Output the (X, Y) coordinate of the center of the cell containing the given text.  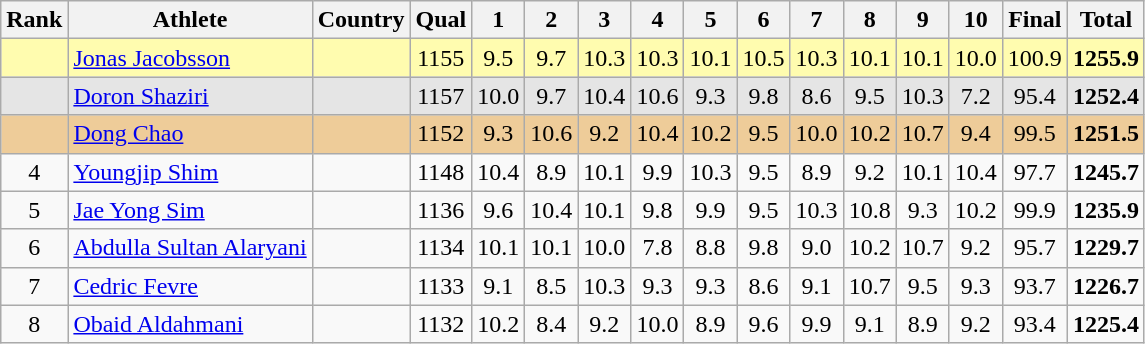
1225.4 (1106, 324)
8.8 (710, 248)
9 (922, 20)
Abdulla Sultan Alaryani (190, 248)
Total (1106, 20)
9.0 (816, 248)
Final (1034, 20)
1251.5 (1106, 134)
Youngjip Shim (190, 172)
97.7 (1034, 172)
99.5 (1034, 134)
1226.7 (1106, 286)
Cedric Fevre (190, 286)
Doron Shaziri (190, 96)
1255.9 (1106, 58)
1229.7 (1106, 248)
Athlete (190, 20)
Obaid Aldahmani (190, 324)
93.4 (1034, 324)
1148 (441, 172)
Jae Yong Sim (190, 210)
1152 (441, 134)
Country (361, 20)
1245.7 (1106, 172)
1157 (441, 96)
10.5 (764, 58)
1235.9 (1106, 210)
1133 (441, 286)
1 (498, 20)
93.7 (1034, 286)
1134 (441, 248)
Jonas Jacobsson (190, 58)
99.9 (1034, 210)
8.5 (552, 286)
1136 (441, 210)
1155 (441, 58)
Rank (34, 20)
8.4 (552, 324)
10 (976, 20)
1132 (441, 324)
3 (604, 20)
9.4 (976, 134)
100.9 (1034, 58)
95.7 (1034, 248)
7.2 (976, 96)
95.4 (1034, 96)
Dong Chao (190, 134)
Qual (441, 20)
7.8 (658, 248)
2 (552, 20)
1252.4 (1106, 96)
10.8 (870, 210)
